Return the [x, y] coordinate for the center point of the cell that contains the specified text.  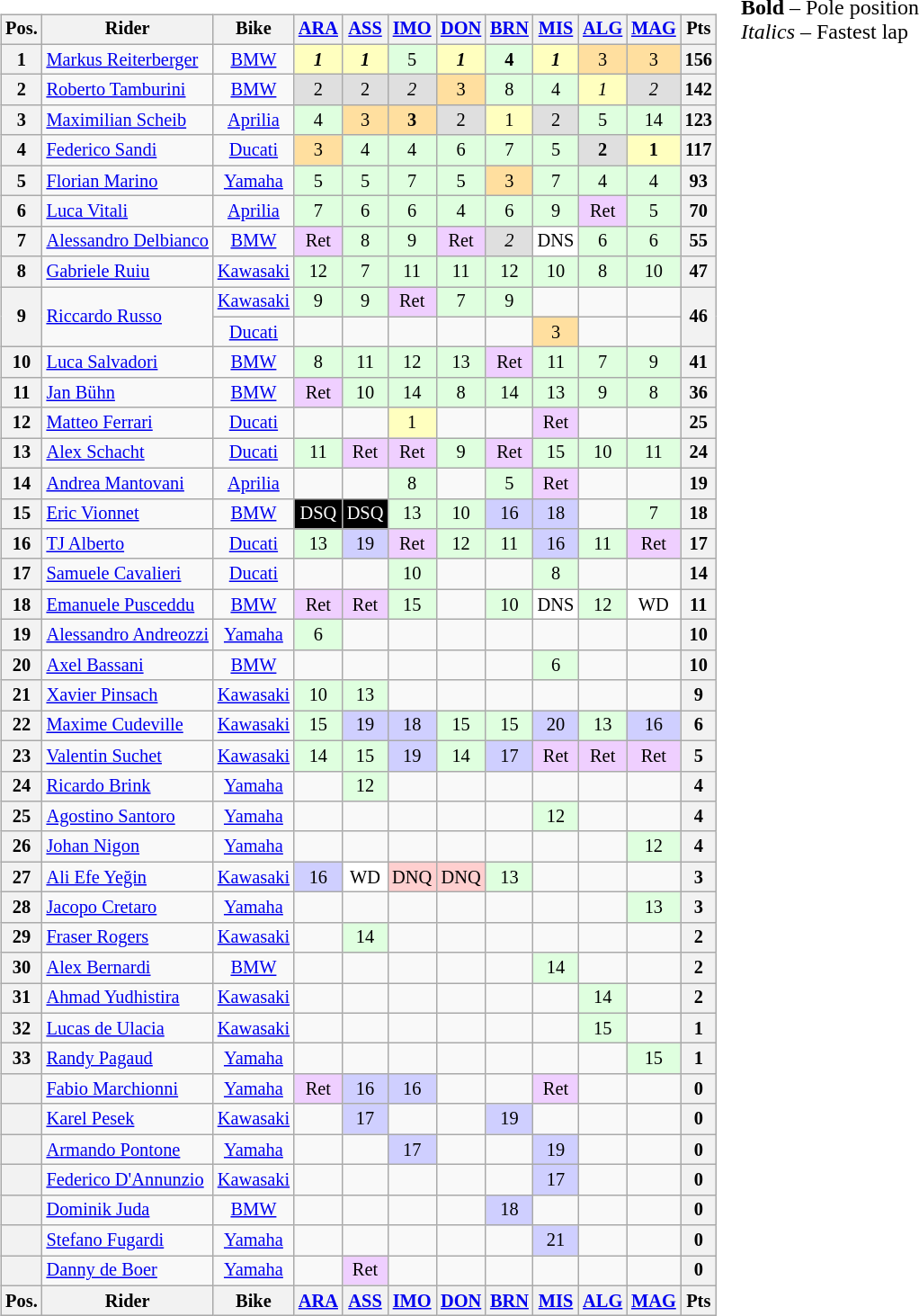
46 [699, 317]
117 [699, 150]
Alessandro Andreozzi [128, 635]
142 [699, 90]
31 [22, 998]
27 [22, 877]
Armando Pontone [128, 1150]
Danny de Boer [128, 1271]
Maxime Cudeville [128, 726]
47 [699, 272]
23 [22, 756]
Johan Nigon [128, 846]
Jan Bühn [128, 393]
156 [699, 59]
TJ Alberto [128, 544]
30 [22, 968]
Roberto Tamburini [128, 90]
Fraser Rogers [128, 937]
Luca Vitali [128, 211]
41 [699, 363]
93 [699, 181]
33 [22, 1059]
32 [22, 1028]
Valentin Suchet [128, 756]
Alex Bernardi [128, 968]
28 [22, 908]
Lucas de Ulacia [128, 1028]
Ahmad Yudhistira [128, 998]
Fabio Marchionni [128, 1089]
Agostino Santoro [128, 817]
22 [22, 726]
Karel Pesek [128, 1119]
Andrea Mantovani [128, 483]
Markus Reiterberger [128, 59]
Federico D'Annunzio [128, 1180]
Luca Salvadori [128, 363]
36 [699, 393]
Federico Sandi [128, 150]
Florian Marino [128, 181]
Axel Bassani [128, 665]
Alessandro Delbianco [128, 241]
Jacopo Cretaro [128, 908]
Stefano Fugardi [128, 1240]
Matteo Ferrari [128, 423]
Xavier Pinsach [128, 695]
123 [699, 121]
Ricardo Brink [128, 786]
Emanuele Pusceddu [128, 604]
29 [22, 937]
70 [699, 211]
26 [22, 846]
Eric Vionnet [128, 514]
Alex Schacht [128, 453]
Samuele Cavalieri [128, 574]
55 [699, 241]
Ali Efe Yeğin [128, 877]
Dominik Juda [128, 1210]
Maximilian Scheib [128, 121]
Randy Pagaud [128, 1059]
Gabriele Ruiu [128, 272]
Riccardo Russo [128, 317]
